Search for the cell housing the specified text and yield its [X, Y] center coordinate. 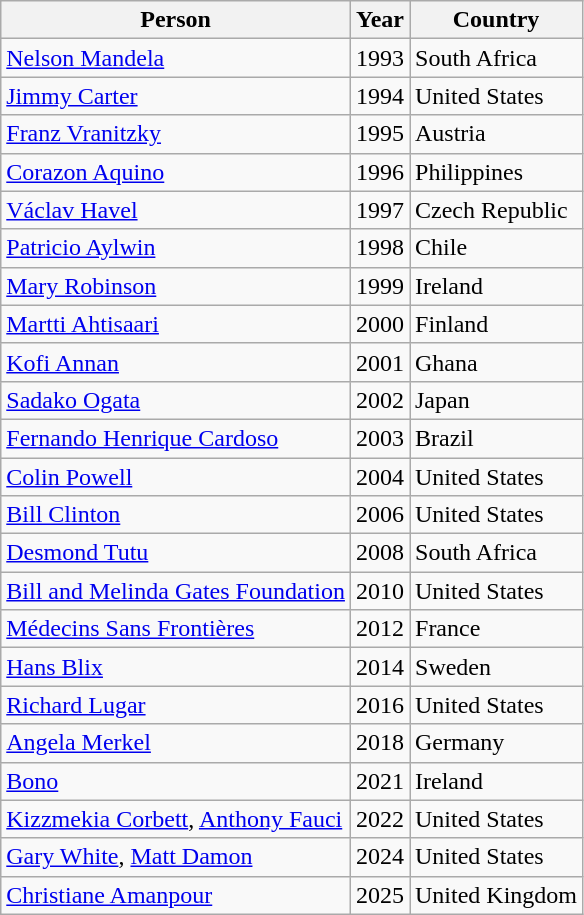
2022 [380, 819]
Angela Merkel [176, 743]
2012 [380, 629]
1993 [380, 58]
Václav Havel [176, 210]
1999 [380, 286]
1995 [380, 134]
2003 [380, 438]
1997 [380, 210]
United Kingdom [496, 895]
Médecins Sans Frontières [176, 629]
2004 [380, 477]
Nelson Mandela [176, 58]
Year [380, 20]
Hans Blix [176, 667]
France [496, 629]
2021 [380, 781]
Chile [496, 248]
Austria [496, 134]
Country [496, 20]
2016 [380, 705]
2018 [380, 743]
Kizzmekia Corbett, Anthony Fauci [176, 819]
Jimmy Carter [176, 96]
2008 [380, 553]
Franz Vranitzky [176, 134]
2006 [380, 515]
Desmond Tutu [176, 553]
2002 [380, 400]
Sadako Ogata [176, 400]
Gary White, Matt Damon [176, 857]
Colin Powell [176, 477]
Ghana [496, 362]
Bill Clinton [176, 515]
Corazon Aquino [176, 172]
1994 [380, 96]
Czech Republic [496, 210]
2014 [380, 667]
Japan [496, 400]
Kofi Annan [176, 362]
Germany [496, 743]
1996 [380, 172]
2001 [380, 362]
Sweden [496, 667]
2000 [380, 324]
Person [176, 20]
Martti Ahtisaari [176, 324]
Philippines [496, 172]
Bill and Melinda Gates Foundation [176, 591]
Bono [176, 781]
2025 [380, 895]
Patricio Aylwin [176, 248]
2024 [380, 857]
1998 [380, 248]
2010 [380, 591]
Fernando Henrique Cardoso [176, 438]
Finland [496, 324]
Brazil [496, 438]
Mary Robinson [176, 286]
Richard Lugar [176, 705]
Christiane Amanpour [176, 895]
